Return [X, Y] of the center of cell containing provided text 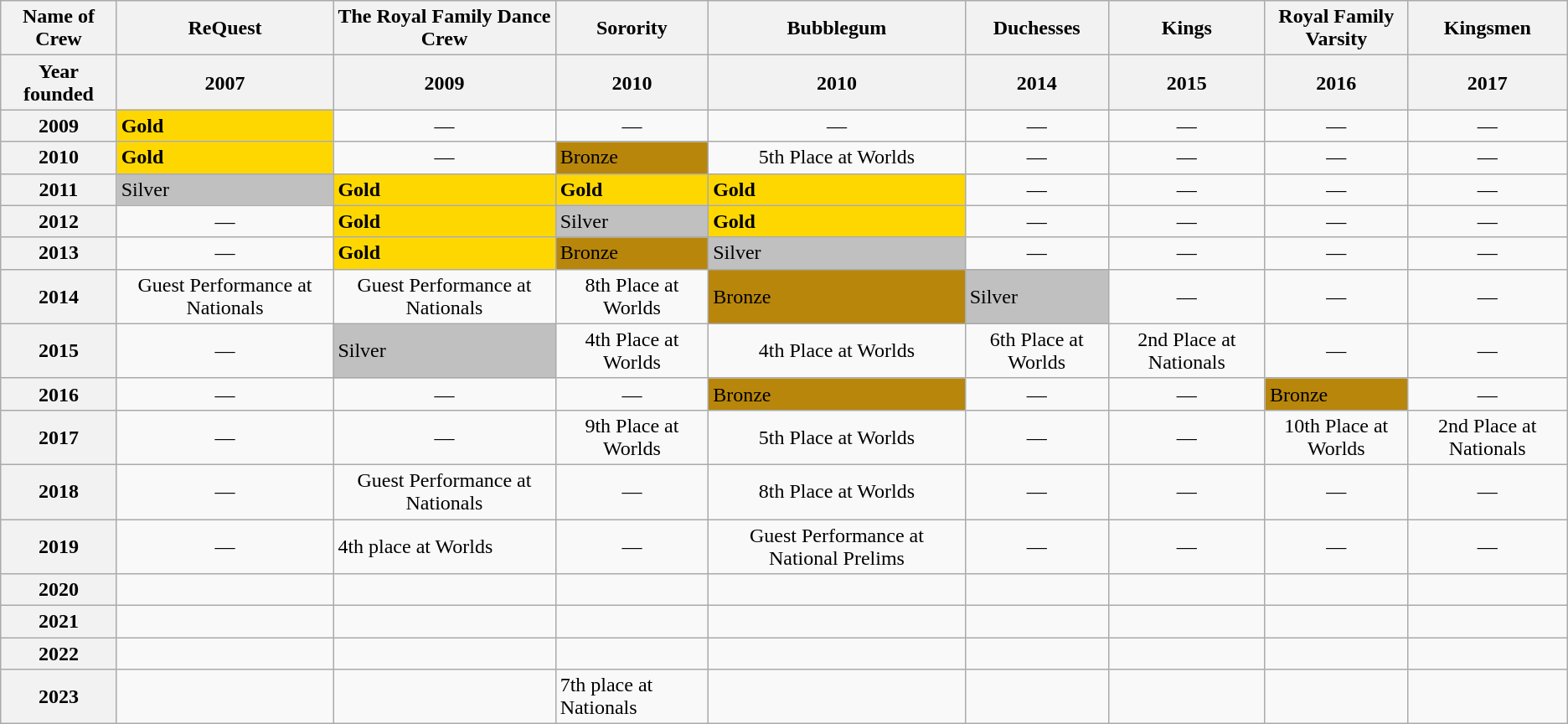
Kingsmen [1488, 28]
2011 [59, 189]
Guest Performance at National Prelims [837, 546]
ReQuest [224, 28]
2021 [59, 622]
2013 [59, 253]
2023 [59, 697]
2012 [59, 221]
10th Place at Worlds [1336, 437]
9th Place at Worlds [632, 437]
4th place at Worlds [444, 546]
The Royal Family Dance Crew [444, 28]
2007 [224, 82]
6th Place at Worlds [1037, 350]
2018 [59, 491]
2020 [59, 590]
2019 [59, 546]
Bubblegum [837, 28]
Duchesses [1037, 28]
Kings [1186, 28]
7th place at Nationals [632, 697]
Sorority [632, 28]
Name of Crew [59, 28]
Royal FamilyVarsity [1336, 28]
Year founded [59, 82]
2022 [59, 654]
